Extract the (x, y) coordinate from the center of the cell holding the provided text.  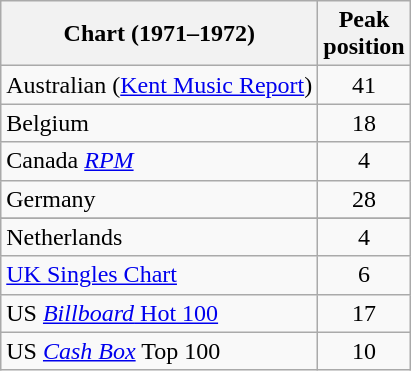
Australian (Kent Music Report) (160, 85)
17 (364, 313)
UK Singles Chart (160, 275)
28 (364, 199)
10 (364, 351)
Belgium (160, 123)
US Cash Box Top 100 (160, 351)
18 (364, 123)
US Billboard Hot 100 (160, 313)
Chart (1971–1972) (160, 34)
Canada RPM (160, 161)
Germany (160, 199)
6 (364, 275)
41 (364, 85)
Netherlands (160, 237)
Peakposition (364, 34)
